Output the [X, Y] coordinate of the center of the cell containing the given text.  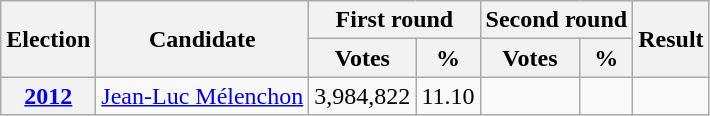
11.10 [448, 96]
2012 [48, 96]
Election [48, 39]
3,984,822 [362, 96]
Candidate [202, 39]
Jean-Luc Mélenchon [202, 96]
Second round [556, 20]
Result [671, 39]
First round [394, 20]
